Return (x, y) of the center of cell containing provided text 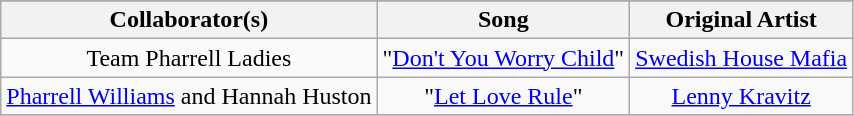
Original Artist (742, 20)
Swedish House Mafia (742, 58)
Song (504, 20)
Pharrell Williams and Hannah Huston (189, 96)
Lenny Kravitz (742, 96)
"Don't You Worry Child" (504, 58)
Collaborator(s) (189, 20)
"Let Love Rule" (504, 96)
Team Pharrell Ladies (189, 58)
